Scan for the cell matching the given text and deliver its [X, Y] coordinate at center. 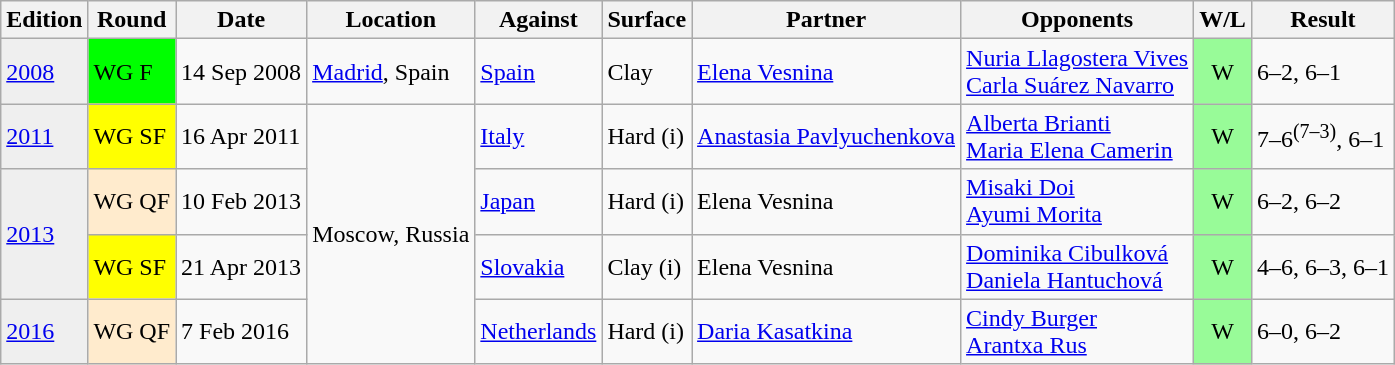
Surface [647, 20]
Slovakia [538, 266]
Japan [538, 202]
Cindy Burger Arantxa Rus [1078, 332]
Round [132, 20]
Madrid, Spain [391, 72]
Nuria Llagostera Vives Carla Suárez Navarro [1078, 72]
Opponents [1078, 20]
Italy [538, 136]
16 Apr 2011 [242, 136]
7 Feb 2016 [242, 332]
2008 [44, 72]
21 Apr 2013 [242, 266]
14 Sep 2008 [242, 72]
WG F [132, 72]
Spain [538, 72]
Date [242, 20]
Against [538, 20]
2011 [44, 136]
Daria Kasatkina [826, 332]
6–2, 6–2 [1322, 202]
W/L [1223, 20]
Edition [44, 20]
Anastasia Pavlyuchenkova [826, 136]
10 Feb 2013 [242, 202]
Alberta Brianti Maria Elena Camerin [1078, 136]
7–6(7–3), 6–1 [1322, 136]
Dominika Cibulková Daniela Hantuchová [1078, 266]
Result [1322, 20]
Netherlands [538, 332]
Location [391, 20]
Clay (i) [647, 266]
Clay [647, 72]
4–6, 6–3, 6–1 [1322, 266]
Partner [826, 20]
6–2, 6–1 [1322, 72]
2016 [44, 332]
2013 [44, 234]
Moscow, Russia [391, 234]
6–0, 6–2 [1322, 332]
Misaki Doi Ayumi Morita [1078, 202]
